Return [x, y] of the center of cell containing provided text 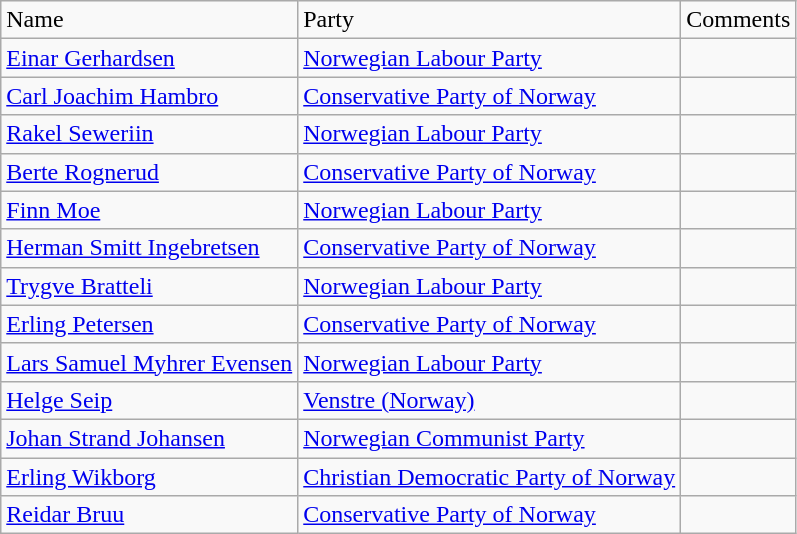
Norwegian Communist Party [490, 438]
Name [150, 20]
Lars Samuel Myhrer Evensen [150, 362]
Johan Strand Johansen [150, 438]
Erling Petersen [150, 324]
Christian Democratic Party of Norway [490, 477]
Reidar Bruu [150, 515]
Trygve Bratteli [150, 286]
Berte Rognerud [150, 172]
Helge Seip [150, 400]
Party [490, 20]
Finn Moe [150, 210]
Einar Gerhardsen [150, 58]
Carl Joachim Hambro [150, 96]
Comments [738, 20]
Venstre (Norway) [490, 400]
Herman Smitt Ingebretsen [150, 248]
Rakel Seweriin [150, 134]
Erling Wikborg [150, 477]
